Capture the cell that displays the provided text and extract its (X, Y) central coordinate. 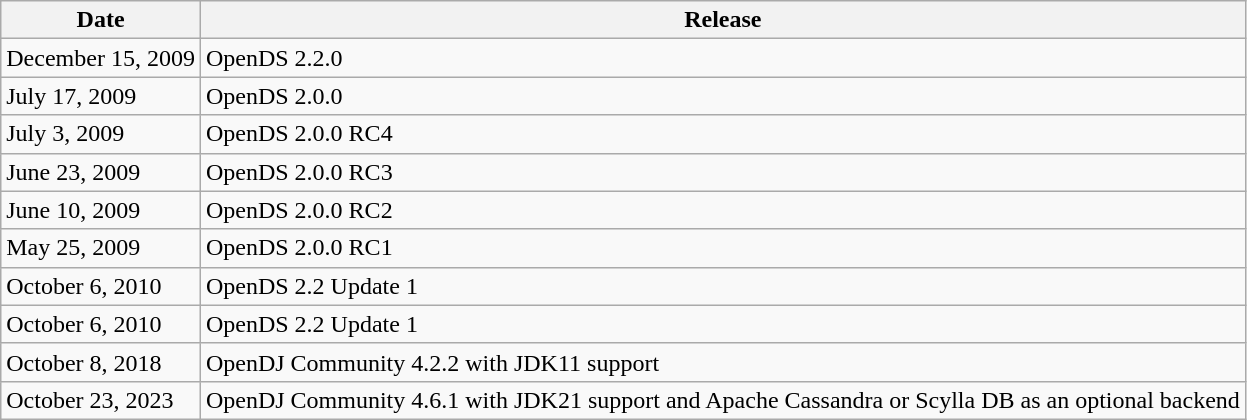
OpenDS 2.0.0 RC4 (722, 134)
May 25, 2009 (101, 248)
OpenDJ Community 4.6.1 with JDK21 support and Apache Cassandra or Scylla DB as an optional backend (722, 400)
OpenDJ Community 4.2.2 with JDK11 support (722, 362)
OpenDS 2.0.0 RC1 (722, 248)
July 17, 2009 (101, 96)
June 10, 2009 (101, 210)
July 3, 2009 (101, 134)
October 8, 2018 (101, 362)
OpenDS 2.0.0 RC2 (722, 210)
OpenDS 2.0.0 RC3 (722, 172)
December 15, 2009 (101, 58)
OpenDS 2.0.0 (722, 96)
Date (101, 20)
June 23, 2009 (101, 172)
OpenDS 2.2.0 (722, 58)
October 23, 2023 (101, 400)
Release (722, 20)
